Determine the (x, y) coordinate at the center of the cell enclosing the given text.  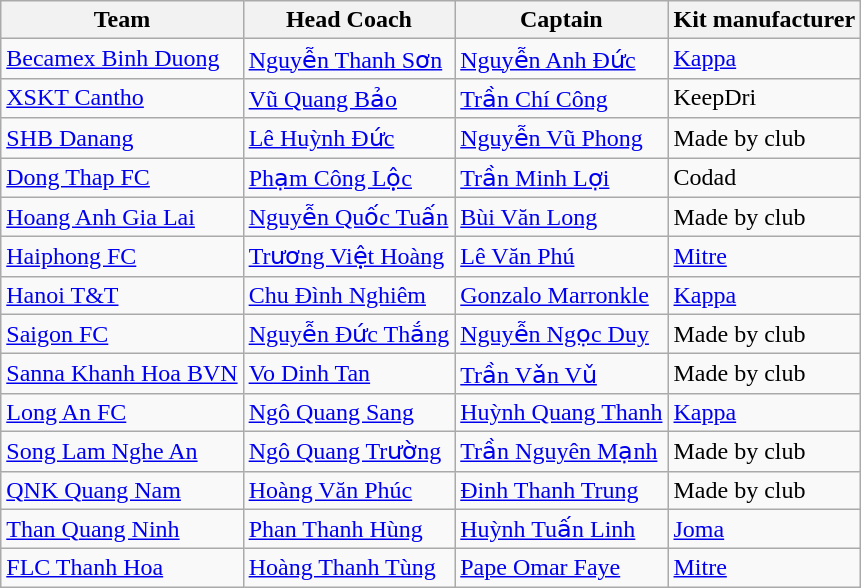
FLC Thanh Hoa (122, 568)
Pape Omar Faye (562, 568)
Phạm Công Lộc (349, 178)
Lê Huỳnh Đức (349, 138)
Hoàng Thanh Tùng (349, 568)
Trương Việt Hoàng (349, 257)
Saigon FC (122, 334)
Joma (764, 529)
Becamex Binh Duong (122, 59)
Nguyễn Thanh Sơn (349, 59)
Dong Thap FC (122, 178)
Chu Đình Nghiêm (349, 295)
Trần Chí Công (562, 98)
Hoang Anh Gia Lai (122, 217)
SHB Danang (122, 138)
Huỳnh Tuấn Linh (562, 529)
Than Quang Ninh (122, 529)
Phan Thanh Hùng (349, 529)
Nguyễn Quốc Tuấn (349, 217)
Lê Văn Phú (562, 257)
Đinh Thanh Trung (562, 490)
Long An FC (122, 412)
Song Lam Nghe An (122, 451)
Vo Dinh Tan (349, 374)
Trần Vǎn Vǔ (562, 374)
Head Coach (349, 20)
Bùi Văn Long (562, 217)
Nguyễn Đức Thắng (349, 334)
Haiphong FC (122, 257)
Ngô Quang Trường (349, 451)
Team (122, 20)
Ngô Quang Sang (349, 412)
Vũ Quang Bảo (349, 98)
KeepDri (764, 98)
Captain (562, 20)
Codad (764, 178)
Kit manufacturer (764, 20)
QNK Quang Nam (122, 490)
Hoàng Văn Phúc (349, 490)
Trần Minh Lợi (562, 178)
Sanna Khanh Hoa BVN (122, 374)
Huỳnh Quang Thanh (562, 412)
XSKT Cantho (122, 98)
Nguyễn Anh Đức (562, 59)
Nguyễn Ngọc Duy (562, 334)
Gonzalo Marronkle (562, 295)
Trần Nguyên Mạnh (562, 451)
Nguyễn Vũ Phong (562, 138)
Hanoi T&T (122, 295)
